Determine the [X, Y] coordinate at the center of the cell enclosing the given text.  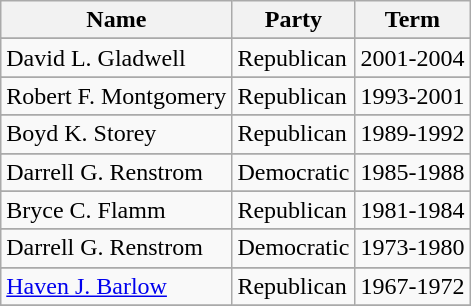
1973-1980 [412, 248]
Robert F. Montgomery [116, 96]
1989-1992 [412, 134]
1981-1984 [412, 210]
Haven J. Barlow [116, 286]
1967-1972 [412, 286]
Term [412, 20]
1985-1988 [412, 172]
Bryce C. Flamm [116, 210]
Party [294, 20]
David L. Gladwell [116, 58]
Boyd K. Storey [116, 134]
1993-2001 [412, 96]
2001-2004 [412, 58]
Name [116, 20]
